Identify which cell holds the provided text, then report its [X, Y] central coordinate. 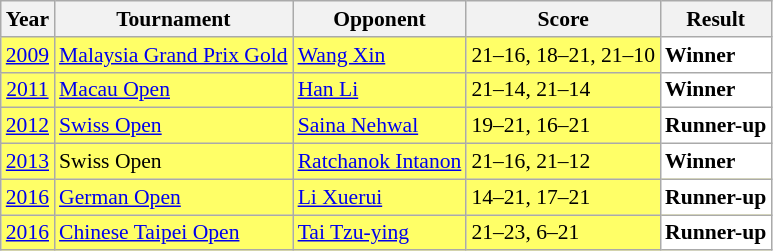
19–21, 16–21 [563, 126]
Tai Tzu-ying [380, 233]
21–16, 21–12 [563, 162]
Result [716, 19]
2013 [28, 162]
Han Li [380, 90]
Li Xuerui [380, 197]
Year [28, 19]
14–21, 17–21 [563, 197]
Tournament [174, 19]
Score [563, 19]
Opponent [380, 19]
Saina Nehwal [380, 126]
Malaysia Grand Prix Gold [174, 55]
Chinese Taipei Open [174, 233]
Ratchanok Intanon [380, 162]
German Open [174, 197]
2011 [28, 90]
21–14, 21–14 [563, 90]
Wang Xin [380, 55]
2009 [28, 55]
Macau Open [174, 90]
21–16, 18–21, 21–10 [563, 55]
2012 [28, 126]
21–23, 6–21 [563, 233]
